Scan for the cell matching the given text and deliver its [X, Y] coordinate at center. 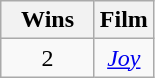
2 [48, 58]
Wins [48, 20]
Joy [124, 58]
Film [124, 20]
